Return [X, Y] of the center of cell containing provided text 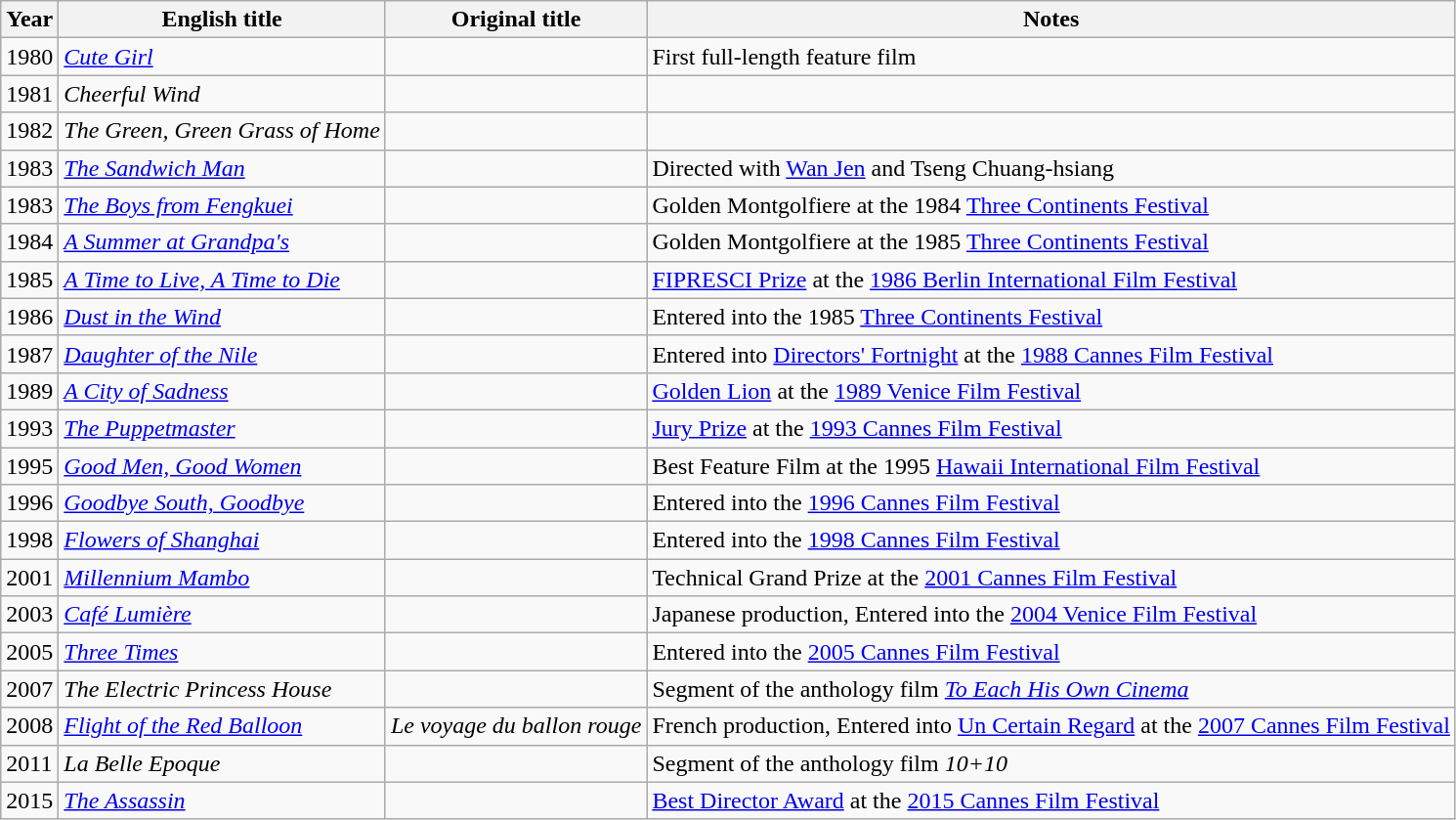
A City of Sadness [223, 391]
1998 [29, 540]
Entered into the 1985 Three Continents Festival [1051, 317]
Golden Montgolfiere at the 1985 Three Continents Festival [1051, 242]
2015 [29, 800]
The Assassin [223, 800]
Segment of the anthology film 10+10 [1051, 763]
1993 [29, 428]
Flight of the Red Balloon [223, 726]
Dust in the Wind [223, 317]
FIPRESCI Prize at the 1986 Berlin International Film Festival [1051, 280]
The Puppetmaster [223, 428]
A Time to Live, A Time to Die [223, 280]
Millennium Mambo [223, 578]
Daughter of the Nile [223, 354]
1981 [29, 94]
Golden Montgolfiere at the 1984 Three Continents Festival [1051, 205]
Japanese production, Entered into the 2004 Venice Film Festival [1051, 615]
Year [29, 20]
La Belle Epoque [223, 763]
2003 [29, 615]
2001 [29, 578]
Best Director Award at the 2015 Cannes Film Festival [1051, 800]
First full-length feature film [1051, 57]
Segment of the anthology film To Each His Own Cinema [1051, 689]
Le voyage du ballon rouge [516, 726]
Flowers of Shanghai [223, 540]
Golden Lion at the 1989 Venice Film Festival [1051, 391]
1984 [29, 242]
Original title [516, 20]
1980 [29, 57]
Good Men, Good Women [223, 466]
1985 [29, 280]
Cheerful Wind [223, 94]
2011 [29, 763]
The Electric Princess House [223, 689]
Goodbye South, Goodbye [223, 503]
1996 [29, 503]
2005 [29, 652]
Cute Girl [223, 57]
Entered into Directors' Fortnight at the 1988 Cannes Film Festival [1051, 354]
Entered into the 1996 Cannes Film Festival [1051, 503]
Entered into the 1998 Cannes Film Festival [1051, 540]
Café Lumière [223, 615]
Directed with Wan Jen and Tseng Chuang-hsiang [1051, 168]
Notes [1051, 20]
Three Times [223, 652]
English title [223, 20]
1986 [29, 317]
2007 [29, 689]
1987 [29, 354]
The Green, Green Grass of Home [223, 131]
The Boys from Fengkuei [223, 205]
1982 [29, 131]
Best Feature Film at the 1995 Hawaii International Film Festival [1051, 466]
A Summer at Grandpa's [223, 242]
1995 [29, 466]
The Sandwich Man [223, 168]
French production, Entered into Un Certain Regard at the 2007 Cannes Film Festival [1051, 726]
2008 [29, 726]
Entered into the 2005 Cannes Film Festival [1051, 652]
Jury Prize at the 1993 Cannes Film Festival [1051, 428]
Technical Grand Prize at the 2001 Cannes Film Festival [1051, 578]
1989 [29, 391]
